Detect which cell encompasses the target text, then output its (x, y) center coordinate. 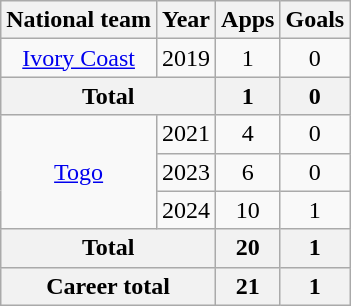
20 (248, 248)
Ivory Coast (79, 58)
Career total (108, 286)
2019 (186, 58)
National team (79, 20)
4 (248, 134)
Togo (79, 172)
21 (248, 286)
Year (186, 20)
10 (248, 210)
2023 (186, 172)
6 (248, 172)
Apps (248, 20)
2021 (186, 134)
2024 (186, 210)
Goals (315, 20)
